From the cell containing the given text, extract its center point as [X, Y] coordinate. 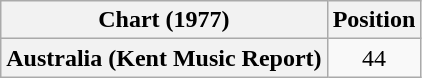
Australia (Kent Music Report) [164, 58]
44 [374, 58]
Position [374, 20]
Chart (1977) [164, 20]
